Detect which cell encompasses the target text, then output its [x, y] center coordinate. 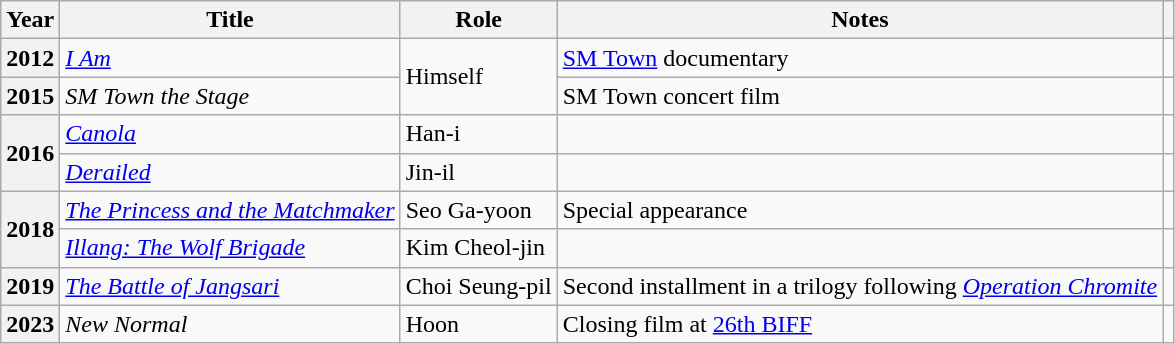
Derailed [230, 172]
Role [478, 20]
2016 [30, 153]
New Normal [230, 324]
2023 [30, 324]
SM Town concert film [860, 96]
Illang: The Wolf Brigade [230, 248]
The Princess and the Matchmaker [230, 210]
Choi Seung-pil [478, 286]
Special appearance [860, 210]
SM Town the Stage [230, 96]
Title [230, 20]
2015 [30, 96]
Canola [230, 134]
Jin-il [478, 172]
Himself [478, 77]
Hoon [478, 324]
Seo Ga-yoon [478, 210]
2018 [30, 229]
2012 [30, 58]
I Am [230, 58]
The Battle of Jangsari [230, 286]
SM Town documentary [860, 58]
Closing film at 26th BIFF [860, 324]
Notes [860, 20]
Year [30, 20]
Han-i [478, 134]
2019 [30, 286]
Kim Cheol-jin [478, 248]
Second installment in a trilogy following Operation Chromite [860, 286]
